Identify which cell holds the provided text, then report its (X, Y) central coordinate. 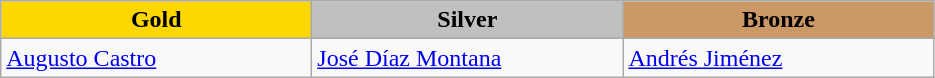
Silver (468, 20)
Bronze (778, 20)
Augusto Castro (156, 58)
José Díaz Montana (468, 58)
Andrés Jiménez (778, 58)
Gold (156, 20)
